Provide the [x, y] coordinate of the cell's center where the given text is located.  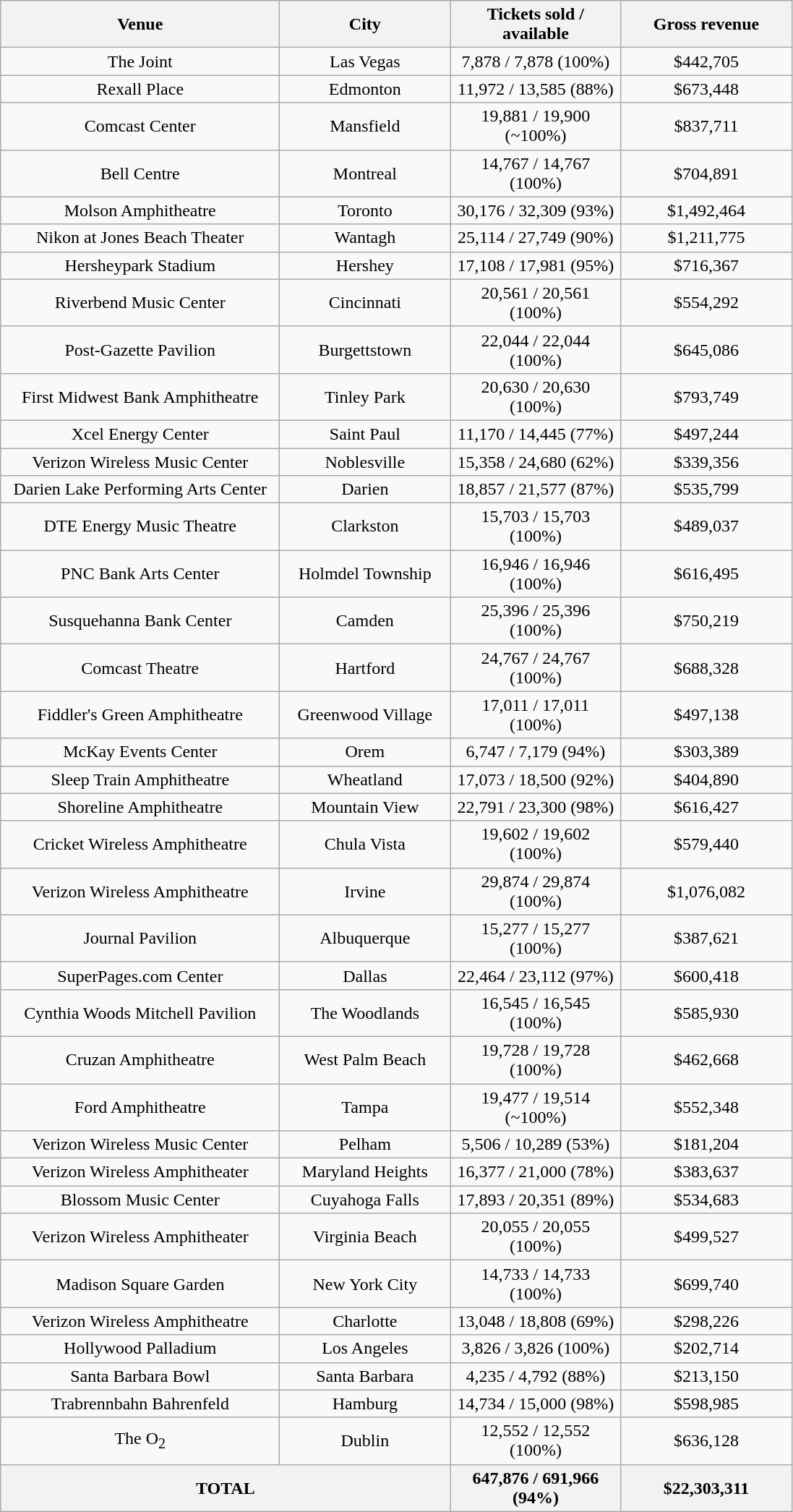
16,377 / 21,000 (78%) [536, 1172]
15,358 / 24,680 (62%) [536, 462]
Camden [365, 620]
$1,076,082 [706, 891]
Virginia Beach [365, 1236]
Pelham [365, 1145]
7,878 / 7,878 (100%) [536, 61]
30,176 / 32,309 (93%) [536, 210]
16,946 / 16,946 (100%) [536, 574]
$616,427 [706, 807]
Comcast Center [140, 126]
17,073 / 18,500 (92%) [536, 780]
$552,348 [706, 1106]
$598,985 [706, 1404]
$1,492,464 [706, 210]
15,703 / 15,703 (100%) [536, 526]
$298,226 [706, 1321]
Burgettstown [365, 350]
Tickets sold / available [536, 25]
Greenwood Village [365, 714]
$750,219 [706, 620]
20,630 / 20,630 (100%) [536, 396]
New York City [365, 1284]
$387,621 [706, 939]
$497,244 [706, 434]
Trabrennbahn Bahrenfeld [140, 1404]
The Woodlands [365, 1012]
14,767 / 14,767 (100%) [536, 174]
Hamburg [365, 1404]
19,477 / 19,514 (~100%) [536, 1106]
Los Angeles [365, 1349]
Dallas [365, 975]
McKay Events Center [140, 752]
3,826 / 3,826 (100%) [536, 1349]
$600,418 [706, 975]
Post-Gazette Pavilion [140, 350]
Maryland Heights [365, 1172]
Mountain View [365, 807]
Cincinnati [365, 302]
17,893 / 20,351 (89%) [536, 1200]
Chula Vista [365, 845]
$636,128 [706, 1440]
Ford Amphitheatre [140, 1106]
Blossom Music Center [140, 1200]
20,055 / 20,055 (100%) [536, 1236]
The Joint [140, 61]
$383,637 [706, 1172]
Montreal [365, 174]
Fiddler's Green Amphitheatre [140, 714]
Comcast Theatre [140, 668]
Xcel Energy Center [140, 434]
Santa Barbara [365, 1376]
Irvine [365, 891]
17,011 / 17,011 (100%) [536, 714]
19,602 / 19,602 (100%) [536, 845]
Shoreline Amphitheatre [140, 807]
20,561 / 20,561 (100%) [536, 302]
$404,890 [706, 780]
14,734 / 15,000 (98%) [536, 1404]
$616,495 [706, 574]
Santa Barbara Bowl [140, 1376]
$339,356 [706, 462]
Clarkston [365, 526]
Toronto [365, 210]
16,545 / 16,545 (100%) [536, 1012]
Wheatland [365, 780]
19,881 / 19,900 (~100%) [536, 126]
18,857 / 21,577 (87%) [536, 490]
Venue [140, 25]
$489,037 [706, 526]
Holmdel Township [365, 574]
Cricket Wireless Amphitheatre [140, 845]
Edmonton [365, 89]
11,972 / 13,585 (88%) [536, 89]
14,733 / 14,733 (100%) [536, 1284]
PNC Bank Arts Center [140, 574]
$213,150 [706, 1376]
Saint Paul [365, 434]
Darien [365, 490]
Charlotte [365, 1321]
City [365, 25]
Nikon at Jones Beach Theater [140, 238]
$534,683 [706, 1200]
First Midwest Bank Amphitheatre [140, 396]
Madison Square Garden [140, 1284]
$202,714 [706, 1349]
SuperPages.com Center [140, 975]
Tinley Park [365, 396]
$1,211,775 [706, 238]
5,506 / 10,289 (53%) [536, 1145]
Hersheypark Stadium [140, 265]
$837,711 [706, 126]
The O2 [140, 1440]
Hartford [365, 668]
$181,204 [706, 1145]
$645,086 [706, 350]
Rexall Place [140, 89]
$688,328 [706, 668]
Orem [365, 752]
Albuquerque [365, 939]
Las Vegas [365, 61]
Wantagh [365, 238]
19,728 / 19,728 (100%) [536, 1060]
$793,749 [706, 396]
$535,799 [706, 490]
$497,138 [706, 714]
$462,668 [706, 1060]
15,277 / 15,277 (100%) [536, 939]
$704,891 [706, 174]
$585,930 [706, 1012]
Hershey [365, 265]
$442,705 [706, 61]
Noblesville [365, 462]
647,876 / 691,966 (94%) [536, 1488]
22,464 / 23,112 (97%) [536, 975]
Mansfield [365, 126]
Cynthia Woods Mitchell Pavilion [140, 1012]
29,874 / 29,874 (100%) [536, 891]
$673,448 [706, 89]
13,048 / 18,808 (69%) [536, 1321]
Tampa [365, 1106]
$716,367 [706, 265]
West Palm Beach [365, 1060]
17,108 / 17,981 (95%) [536, 265]
$554,292 [706, 302]
TOTAL [226, 1488]
Susquehanna Bank Center [140, 620]
22,791 / 23,300 (98%) [536, 807]
Hollywood Palladium [140, 1349]
Dublin [365, 1440]
24,767 / 24,767 (100%) [536, 668]
$22,303,311 [706, 1488]
$499,527 [706, 1236]
$699,740 [706, 1284]
Sleep Train Amphitheatre [140, 780]
Riverbend Music Center [140, 302]
22,044 / 22,044 (100%) [536, 350]
Cuyahoga Falls [365, 1200]
$303,389 [706, 752]
DTE Energy Music Theatre [140, 526]
Cruzan Amphitheatre [140, 1060]
6,747 / 7,179 (94%) [536, 752]
Molson Amphitheatre [140, 210]
Darien Lake Performing Arts Center [140, 490]
25,396 / 25,396 (100%) [536, 620]
11,170 / 14,445 (77%) [536, 434]
Gross revenue [706, 25]
Journal Pavilion [140, 939]
12,552 / 12,552 (100%) [536, 1440]
$579,440 [706, 845]
Bell Centre [140, 174]
25,114 / 27,749 (90%) [536, 238]
4,235 / 4,792 (88%) [536, 1376]
